Identify which cell holds the provided text, then report its [X, Y] central coordinate. 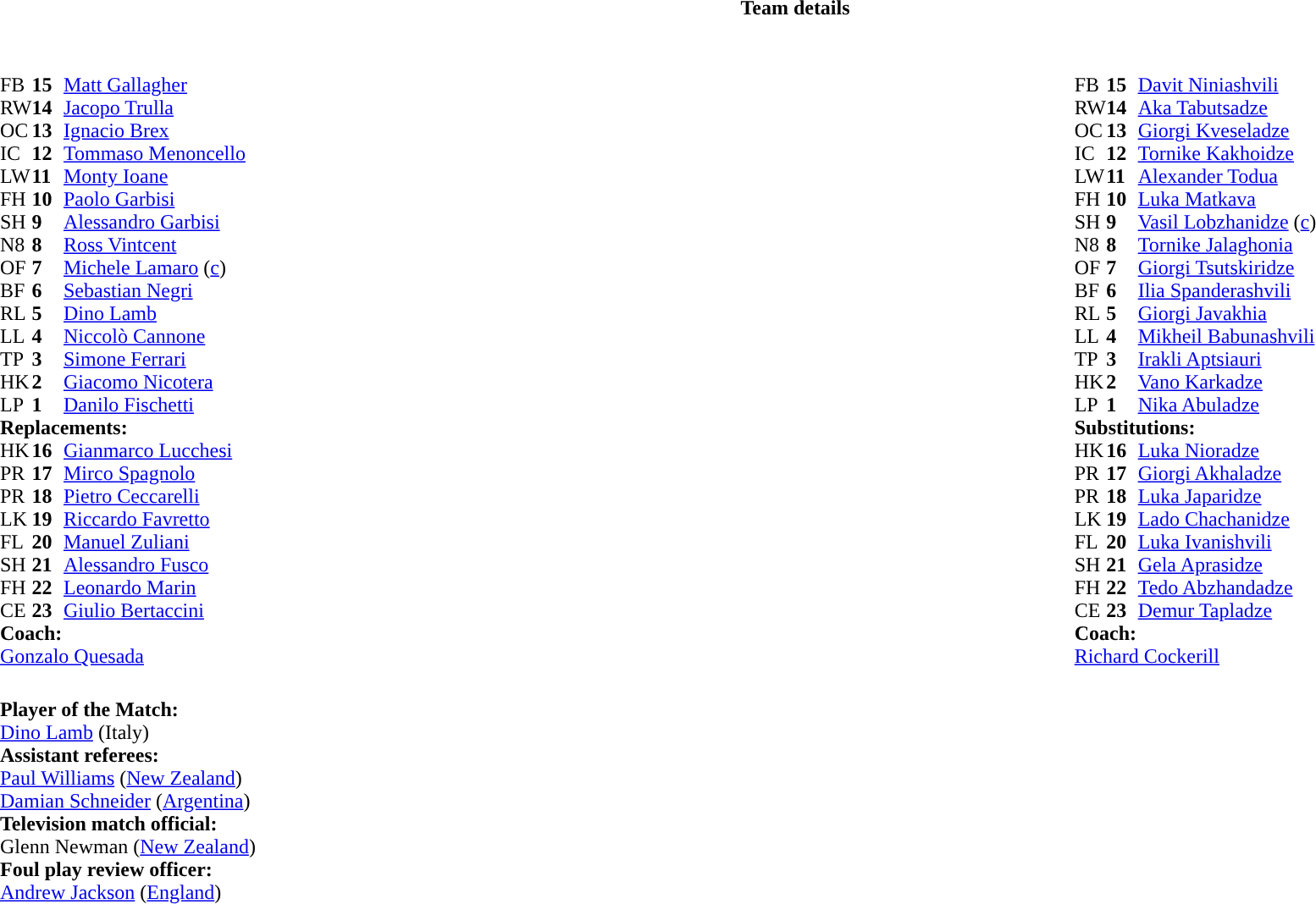
Gonzalo Quesada [123, 657]
Paolo Garbisi [154, 200]
Giulio Bertaccini [154, 611]
Manuel Zuliani [154, 542]
Dino Lamb [154, 313]
Monty Ioane [154, 176]
Danilo Fischetti [154, 405]
Sebastian Negri [154, 291]
Gianmarco Lucchesi [154, 450]
Giacomo Nicotera [154, 383]
Tommaso Menoncello [154, 154]
Matt Gallagher [154, 85]
Ross Vintcent [154, 245]
Simone Ferrari [154, 359]
Ignacio Brex [154, 130]
Jacopo Trulla [154, 108]
Riccardo Favretto [154, 520]
Leonardo Marin [154, 587]
Replacements: [123, 428]
Mirco Spagnolo [154, 474]
Alessandro Fusco [154, 565]
Niccolò Cannone [154, 337]
Michele Lamaro (c) [154, 267]
Alessandro Garbisi [154, 222]
Pietro Ceccarelli [154, 496]
Coach: [123, 633]
